Detect which cell encompasses the target text, then output its [x, y] center coordinate. 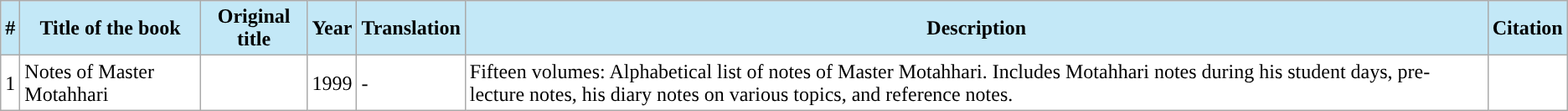
Citation [1528, 29]
Year [332, 29]
Description [977, 29]
1 [10, 82]
# [10, 29]
Title of the book [111, 29]
- [410, 82]
Original title [254, 29]
Notes of Master Motahhari [111, 82]
Translation [410, 29]
1999 [332, 82]
